Identify which cell holds the provided text, then report its (X, Y) central coordinate. 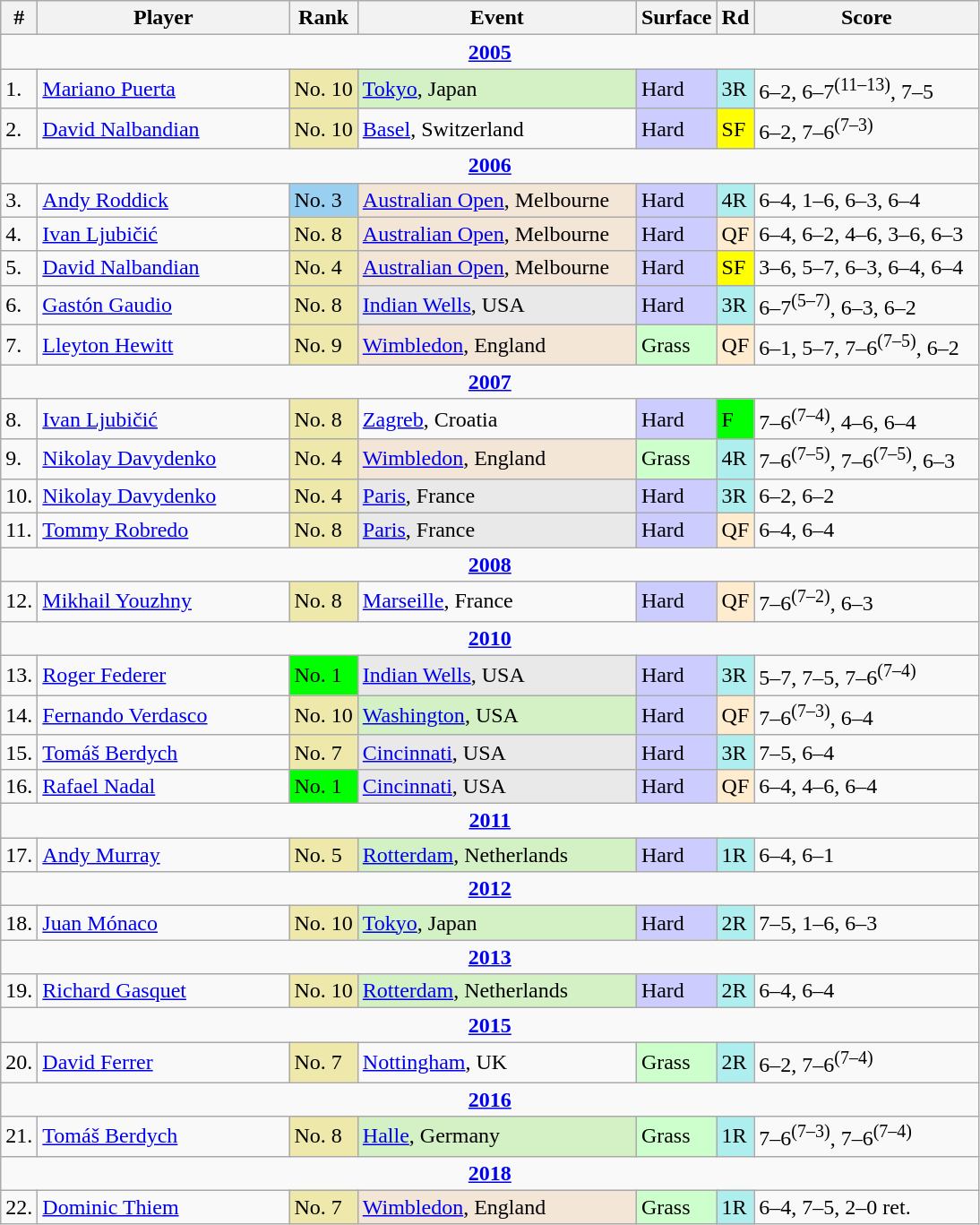
16. (20, 786)
18. (20, 923)
8. (20, 419)
No. 5 (323, 855)
2012 (490, 889)
7–6(7–3), 6–4 (867, 715)
9. (20, 459)
14. (20, 715)
Event (496, 18)
Fernando Verdasco (163, 715)
Halle, Germany (496, 1136)
6–4, 6–1 (867, 855)
15. (20, 752)
Rank (323, 18)
6–2, 6–2 (867, 496)
6–7(5–7), 6–3, 6–2 (867, 305)
No. 9 (323, 346)
5. (20, 268)
# (20, 18)
5–7, 7–5, 7–6(7–4) (867, 676)
Washington, USA (496, 715)
22. (20, 1207)
Andy Murray (163, 855)
Tommy Robredo (163, 531)
3–6, 5–7, 6–3, 6–4, 6–4 (867, 268)
19. (20, 991)
2008 (490, 565)
6–4, 6–2, 4–6, 3–6, 6–3 (867, 234)
2006 (490, 166)
4. (20, 234)
No. 3 (323, 200)
Zagreb, Croatia (496, 419)
6–4, 4–6, 6–4 (867, 786)
Richard Gasquet (163, 991)
Juan Mónaco (163, 923)
12. (20, 602)
Lleyton Hewitt (163, 346)
2. (20, 129)
13. (20, 676)
1. (20, 90)
6. (20, 305)
2010 (490, 638)
7. (20, 346)
7–6(7–3), 7–6(7–4) (867, 1136)
Rd (735, 18)
Score (867, 18)
2015 (490, 1025)
2005 (490, 52)
Basel, Switzerland (496, 129)
6–4, 7–5, 2–0 ret. (867, 1207)
17. (20, 855)
2018 (490, 1173)
Mariano Puerta (163, 90)
6–2, 7–6(7–4) (867, 1063)
7–5, 6–4 (867, 752)
7–6(7–5), 7–6(7–5), 6–3 (867, 459)
7–5, 1–6, 6–3 (867, 923)
6–1, 5–7, 7–6(7–5), 6–2 (867, 346)
Marseille, France (496, 602)
F (735, 419)
David Ferrer (163, 1063)
2011 (490, 821)
6–4, 1–6, 6–3, 6–4 (867, 200)
21. (20, 1136)
2007 (490, 382)
Player (163, 18)
20. (20, 1063)
2016 (490, 1100)
11. (20, 531)
Surface (676, 18)
6–2, 7–6(7–3) (867, 129)
10. (20, 496)
Roger Federer (163, 676)
7–6(7–2), 6–3 (867, 602)
7–6(7–4), 4–6, 6–4 (867, 419)
Mikhail Youzhny (163, 602)
Gastón Gaudio (163, 305)
2013 (490, 957)
6–2, 6–7(11–13), 7–5 (867, 90)
Nottingham, UK (496, 1063)
Rafael Nadal (163, 786)
3. (20, 200)
Dominic Thiem (163, 1207)
Andy Roddick (163, 200)
